Locate the cell with the specified text and output its [X, Y] center coordinate. 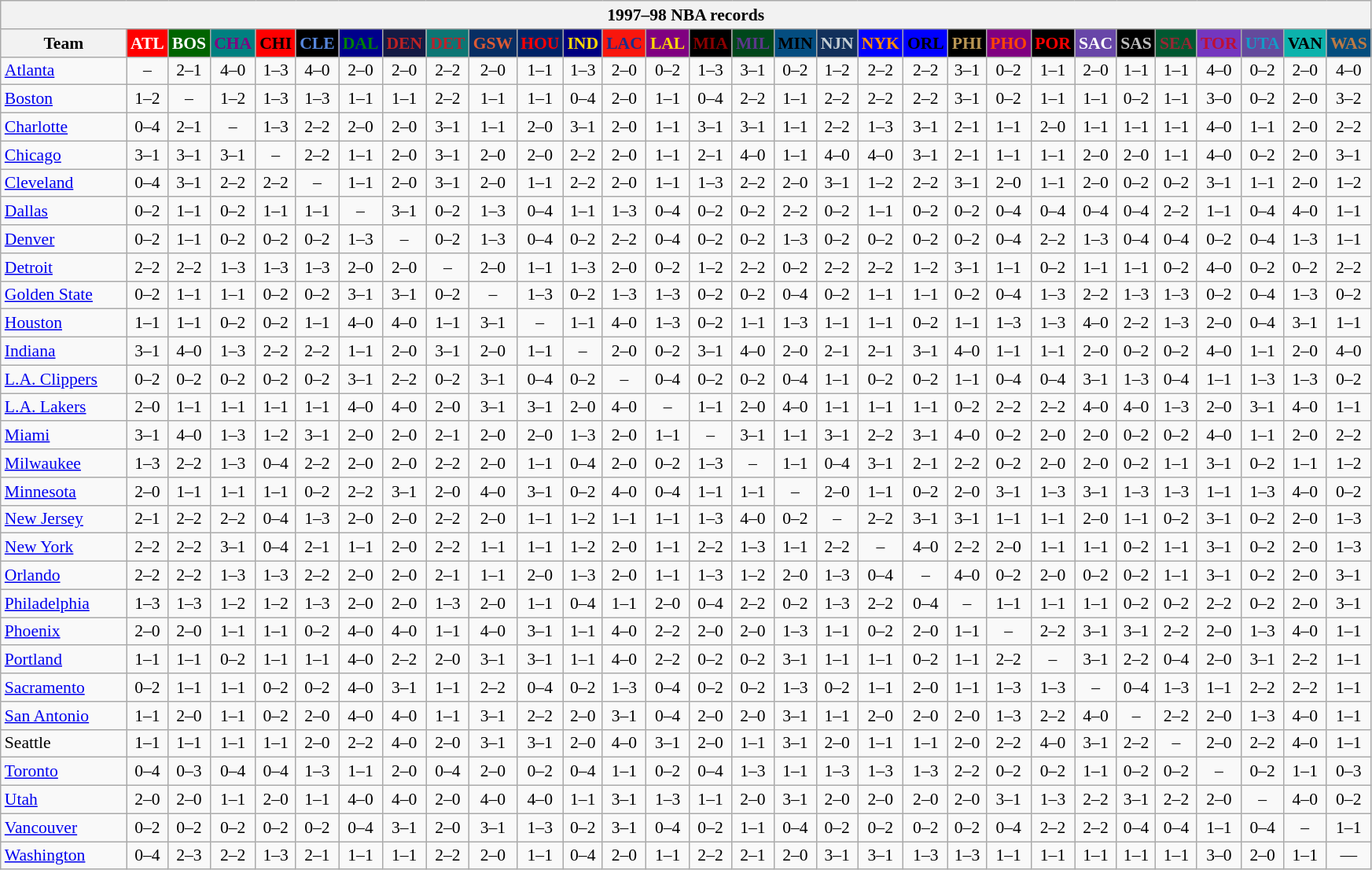
Sacramento [64, 688]
Miami [64, 436]
MIA [710, 43]
SEA [1176, 43]
San Antonio [64, 716]
Philadelphia [64, 603]
Houston [64, 323]
Charlotte [64, 127]
CHI [275, 43]
Dallas [64, 212]
Atlanta [64, 71]
Team [64, 43]
Phoenix [64, 632]
Detroit [64, 267]
SAC [1096, 43]
Minnesota [64, 492]
Cleveland [64, 183]
SAS [1136, 43]
Boston [64, 99]
PHI [967, 43]
DEN [404, 43]
PHO [1008, 43]
Portland [64, 660]
CLE [318, 43]
BOS [189, 43]
HOU [539, 43]
DAL [361, 43]
ATL [148, 43]
GSW [494, 43]
New York [64, 547]
Milwaukee [64, 463]
WAS [1349, 43]
VAN [1305, 43]
UTA [1263, 43]
Golden State [64, 295]
2–3 [189, 856]
L.A. Lakers [64, 407]
Seattle [64, 743]
TOR [1219, 43]
IND [583, 43]
DET [448, 43]
3–2 [1349, 99]
LAL [668, 43]
POR [1053, 43]
Toronto [64, 772]
NJN [837, 43]
Indiana [64, 352]
— [1349, 856]
New Jersey [64, 519]
Orlando [64, 576]
LAC [624, 43]
NYK [881, 43]
Denver [64, 239]
Washington [64, 856]
CHA [233, 43]
ORL [926, 43]
Chicago [64, 155]
1997–98 NBA records [686, 15]
Utah [64, 800]
MIL [753, 43]
L.A. Clippers [64, 379]
MIN [795, 43]
Vancouver [64, 828]
